Find where the given text appears and provide that cell's center as (X, Y) coordinate. 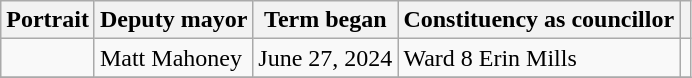
Constituency as councillor (539, 20)
June 27, 2024 (326, 58)
Portrait (48, 20)
Deputy mayor (173, 20)
Ward 8 Erin Mills (539, 58)
Matt Mahoney (173, 58)
Term began (326, 20)
